Return the (x, y) coordinate for the center point of the cell that contains the specified text.  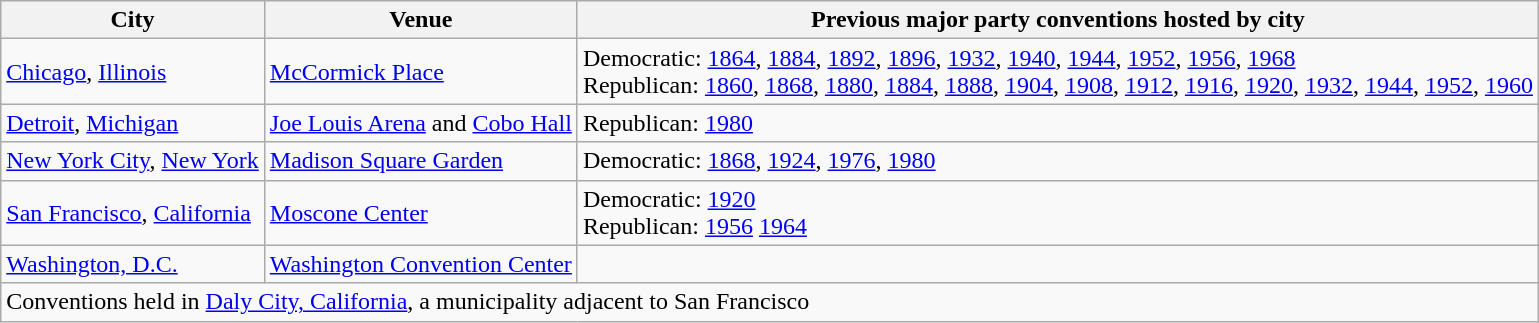
McCormick Place (420, 72)
City (133, 20)
Washington Convention Center (420, 264)
Conventions held in Daly City, California, a municipality adjacent to San Francisco (770, 302)
Detroit, Michigan (133, 123)
Madison Square Garden (420, 161)
San Francisco, California (133, 212)
Venue (420, 20)
Washington, D.C. (133, 264)
Republican: 1980 (1058, 123)
Democratic: 1920Republican: 1956 1964 (1058, 212)
Previous major party conventions hosted by city (1058, 20)
Democratic: 1868, 1924, 1976, 1980 (1058, 161)
Joe Louis Arena and Cobo Hall (420, 123)
New York City, New York (133, 161)
Moscone Center (420, 212)
Chicago, Illinois (133, 72)
